Capture the cell that displays the provided text and extract its (x, y) central coordinate. 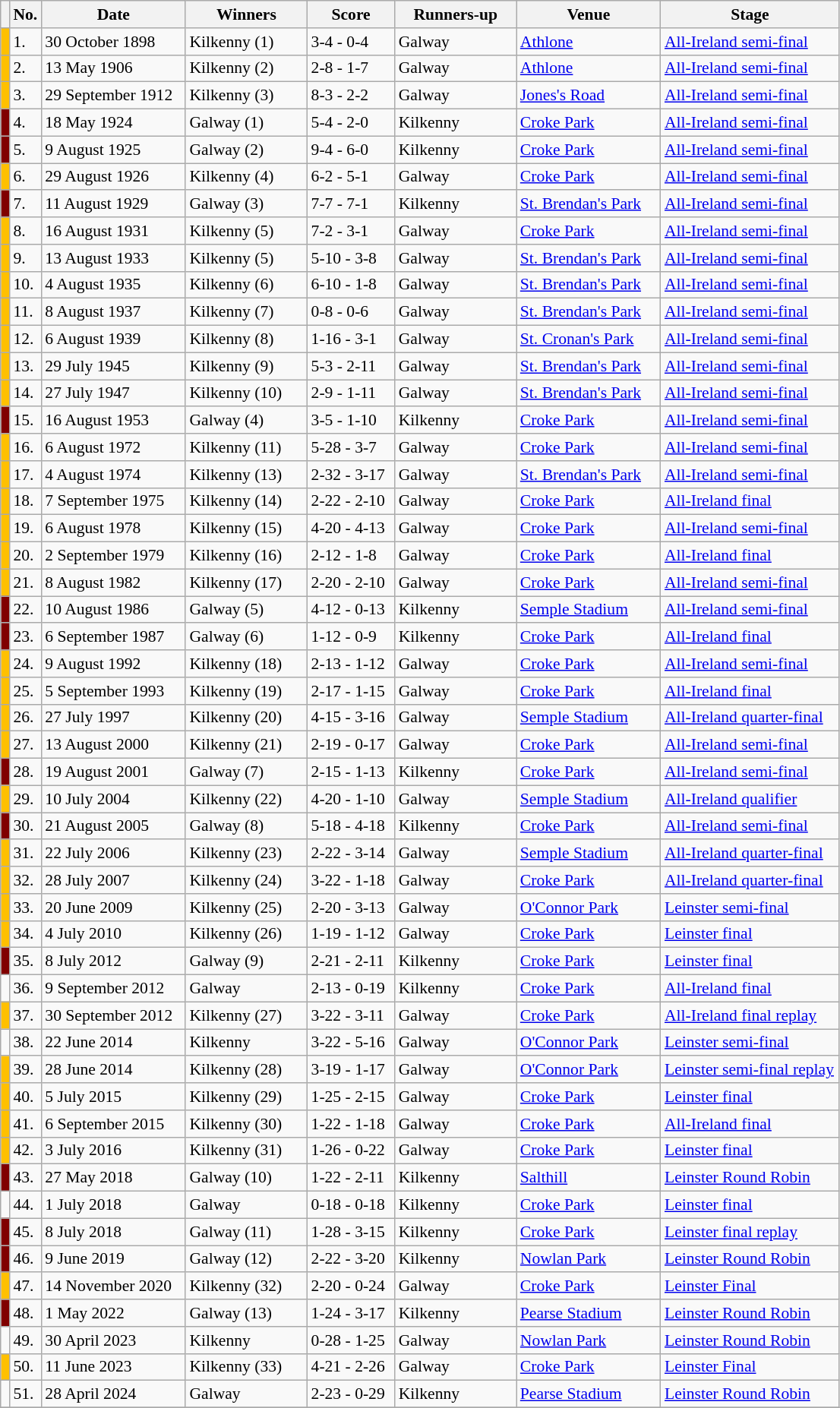
2-20 - 2-10 (351, 582)
Galway (1) (246, 123)
Kilkenny (32) (246, 1286)
4. (25, 123)
Kilkenny (27) (246, 1015)
44. (25, 1205)
1-25 - 2-15 (351, 1097)
11 August 1929 (113, 204)
Galway (11) (246, 1232)
20 June 2009 (113, 908)
4 August 1935 (113, 285)
27 July 1947 (113, 393)
Kilkenny (1) (246, 42)
Score (351, 14)
Venue (589, 14)
22 July 2006 (113, 854)
28. (25, 772)
24. (25, 664)
9 September 2012 (113, 989)
0-28 - 1-25 (351, 1340)
2-13 - 1-12 (351, 664)
3-4 - 0-4 (351, 42)
2-9 - 1-11 (351, 393)
Kilkenny (26) (246, 934)
Kilkenny (22) (246, 799)
Runners-up (456, 14)
29 August 1926 (113, 177)
Galway (4) (246, 421)
13. (25, 366)
5-4 - 2-0 (351, 123)
13 May 1906 (113, 68)
13 August 1933 (113, 258)
All-Ireland qualifier (750, 799)
Kilkenny (21) (246, 745)
Kilkenny (29) (246, 1097)
Kilkenny (30) (246, 1124)
3-5 - 1-10 (351, 421)
Kilkenny (31) (246, 1151)
2-32 - 3-17 (351, 475)
8 August 1937 (113, 312)
9 June 2019 (113, 1259)
8. (25, 231)
29. (25, 799)
16 August 1953 (113, 421)
22. (25, 610)
1-12 - 0-9 (351, 637)
Kilkenny (20) (246, 718)
46. (25, 1259)
2-20 - 0-24 (351, 1286)
11 June 2023 (113, 1367)
Kilkenny (9) (246, 366)
3-22 - 5-16 (351, 1043)
21 August 2005 (113, 826)
Kilkenny (4) (246, 177)
Stage (750, 14)
51. (25, 1394)
2 September 1979 (113, 556)
Kilkenny (15) (246, 529)
Kilkenny (8) (246, 339)
2-22 - 3-20 (351, 1259)
Kilkenny (17) (246, 582)
5. (25, 150)
3-22 - 1-18 (351, 880)
Kilkenny (19) (246, 691)
4-20 - 4-13 (351, 529)
3-22 - 3-11 (351, 1015)
48. (25, 1313)
10 July 2004 (113, 799)
16 August 1931 (113, 231)
3 July 2016 (113, 1151)
38. (25, 1043)
1-22 - 1-18 (351, 1124)
23. (25, 637)
27 July 1997 (113, 718)
33. (25, 908)
19. (25, 529)
Kilkenny (11) (246, 447)
Kilkenny (16) (246, 556)
12. (25, 339)
2-23 - 0-29 (351, 1394)
32. (25, 880)
Salthill (589, 1178)
1-26 - 0-22 (351, 1151)
2-15 - 1-13 (351, 772)
5-10 - 3-8 (351, 258)
2-17 - 1-15 (351, 691)
Kilkenny (3) (246, 96)
40. (25, 1097)
1-28 - 3-15 (351, 1232)
Kilkenny (33) (246, 1367)
2-22 - 2-10 (351, 501)
5 September 1993 (113, 691)
4-20 - 1-10 (351, 799)
2-21 - 2-11 (351, 961)
9 August 1992 (113, 664)
2-22 - 3-14 (351, 854)
Kilkenny (25) (246, 908)
Kilkenny (10) (246, 393)
4-21 - 2-26 (351, 1367)
22 June 2014 (113, 1043)
11. (25, 312)
31. (25, 854)
26. (25, 718)
21. (25, 582)
Galway (3) (246, 204)
Leinster final replay (750, 1232)
34. (25, 934)
37. (25, 1015)
Leinster semi-final replay (750, 1070)
Galway (6) (246, 637)
Date (113, 14)
18 May 1924 (113, 123)
Winners (246, 14)
8 August 1982 (113, 582)
6 August 1978 (113, 529)
Kilkenny (13) (246, 475)
29 September 1912 (113, 96)
5-28 - 3-7 (351, 447)
1-24 - 3-17 (351, 1313)
4-15 - 3-16 (351, 718)
2-12 - 1-8 (351, 556)
8 July 2012 (113, 961)
16. (25, 447)
30. (25, 826)
35. (25, 961)
6 August 1939 (113, 339)
28 June 2014 (113, 1070)
Kilkenny (6) (246, 285)
1 May 2022 (113, 1313)
7-7 - 7-1 (351, 204)
No. (25, 14)
Galway (7) (246, 772)
3. (25, 96)
1-22 - 2-11 (351, 1178)
42. (25, 1151)
0-18 - 0-18 (351, 1205)
30 September 2012 (113, 1015)
43. (25, 1178)
41. (25, 1124)
Kilkenny (2) (246, 68)
8-3 - 2-2 (351, 96)
Galway (9) (246, 961)
7. (25, 204)
Jones's Road (589, 96)
8 July 2018 (113, 1232)
20. (25, 556)
13 August 2000 (113, 745)
6 September 2015 (113, 1124)
25. (25, 691)
7-2 - 3-1 (351, 231)
6 August 1972 (113, 447)
1-19 - 1-12 (351, 934)
Galway (13) (246, 1313)
2-8 - 1-7 (351, 68)
Kilkenny (7) (246, 312)
0-8 - 0-6 (351, 312)
2-13 - 0-19 (351, 989)
6. (25, 177)
5-3 - 2-11 (351, 366)
28 July 2007 (113, 880)
27 May 2018 (113, 1178)
5-18 - 4-18 (351, 826)
4-12 - 0-13 (351, 610)
14 November 2020 (113, 1286)
3-19 - 1-17 (351, 1070)
Galway (10) (246, 1178)
Kilkenny (23) (246, 854)
36. (25, 989)
Galway (2) (246, 150)
6-10 - 1-8 (351, 285)
6 September 1987 (113, 637)
6-2 - 5-1 (351, 177)
Kilkenny (24) (246, 880)
9. (25, 258)
15. (25, 421)
4 July 2010 (113, 934)
30 October 1898 (113, 42)
10. (25, 285)
30 April 2023 (113, 1340)
7 September 1975 (113, 501)
2-20 - 3-13 (351, 908)
5 July 2015 (113, 1097)
50. (25, 1367)
Galway (8) (246, 826)
1. (25, 42)
14. (25, 393)
19 August 2001 (113, 772)
4 August 1974 (113, 475)
Kilkenny (28) (246, 1070)
17. (25, 475)
39. (25, 1070)
Galway (12) (246, 1259)
28 April 2024 (113, 1394)
2-19 - 0-17 (351, 745)
2. (25, 68)
18. (25, 501)
49. (25, 1340)
Kilkenny (14) (246, 501)
47. (25, 1286)
27. (25, 745)
All-Ireland final replay (750, 1015)
St. Cronan's Park (589, 339)
45. (25, 1232)
Galway (5) (246, 610)
1-16 - 3-1 (351, 339)
9-4 - 6-0 (351, 150)
Kilkenny (18) (246, 664)
10 August 1986 (113, 610)
29 July 1945 (113, 366)
1 July 2018 (113, 1205)
9 August 1925 (113, 150)
